Search for the cell housing the specified text and yield its (X, Y) center coordinate. 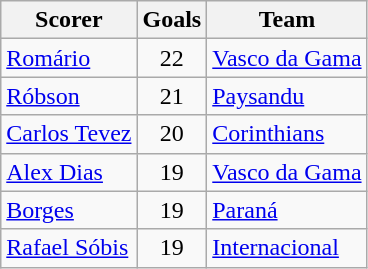
Paysandu (287, 96)
Romário (69, 58)
Borges (69, 210)
21 (172, 96)
Corinthians (287, 134)
Paraná (287, 210)
20 (172, 134)
22 (172, 58)
Carlos Tevez (69, 134)
Alex Dias (69, 172)
Róbson (69, 96)
Goals (172, 20)
Internacional (287, 248)
Rafael Sóbis (69, 248)
Team (287, 20)
Scorer (69, 20)
